Pinpoint the cell where the given text exists, returning its (X, Y) midpoint coordinate. 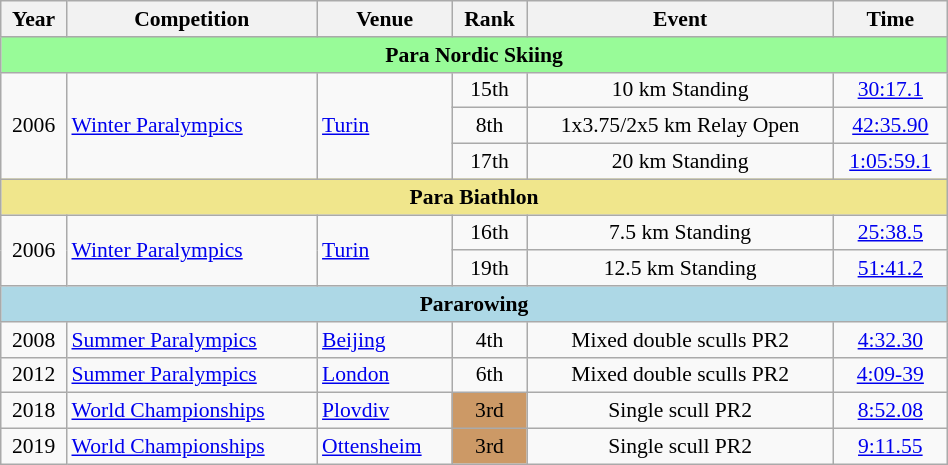
30:17.1 (890, 90)
2018 (34, 411)
Ottensheim (384, 447)
Venue (384, 19)
19th (490, 269)
10 km Standing (680, 90)
Year (34, 19)
Pararowing (474, 304)
2019 (34, 447)
1x3.75/2x5 km Relay Open (680, 126)
Competition (192, 19)
4:09-39 (890, 375)
Rank (490, 19)
Time (890, 19)
Plovdiv (384, 411)
Beijing (384, 340)
51:41.2 (890, 269)
4th (490, 340)
17th (490, 162)
4:32.30 (890, 340)
15th (490, 90)
1:05:59.1 (890, 162)
16th (490, 233)
Event (680, 19)
25:38.5 (890, 233)
7.5 km Standing (680, 233)
8th (490, 126)
8:52.08 (890, 411)
Para Nordic Skiing (474, 55)
12.5 km Standing (680, 269)
20 km Standing (680, 162)
Para Biathlon (474, 197)
London (384, 375)
9:11.55 (890, 447)
2008 (34, 340)
2012 (34, 375)
42:35.90 (890, 126)
6th (490, 375)
